From the cell containing the given text, extract its center point as [x, y] coordinate. 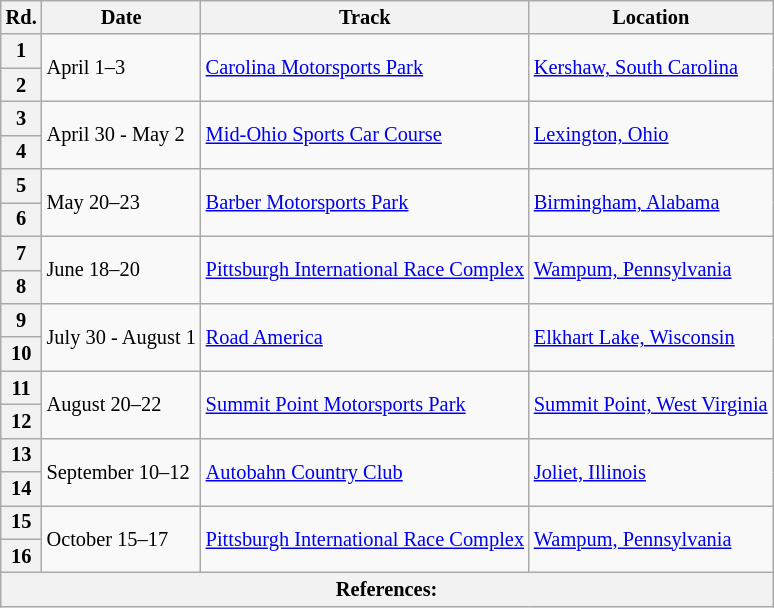
Date [122, 17]
Birmingham, Alabama [651, 202]
11 [22, 388]
15 [22, 522]
5 [22, 186]
April 1–3 [122, 68]
Mid-Ohio Sports Car Course [365, 134]
6 [22, 219]
References: [387, 589]
June 18–20 [122, 270]
Rd. [22, 17]
August 20–22 [122, 404]
14 [22, 489]
Summit Point, West Virginia [651, 404]
1 [22, 51]
Autobahn Country Club [365, 472]
3 [22, 118]
12 [22, 421]
Joliet, Illinois [651, 472]
7 [22, 253]
Road America [365, 336]
July 30 - August 1 [122, 336]
Kershaw, South Carolina [651, 68]
2 [22, 85]
10 [22, 354]
September 10–12 [122, 472]
April 30 - May 2 [122, 134]
13 [22, 455]
October 15–17 [122, 538]
9 [22, 320]
Lexington, Ohio [651, 134]
Summit Point Motorsports Park [365, 404]
Location [651, 17]
Barber Motorsports Park [365, 202]
May 20–23 [122, 202]
4 [22, 152]
Track [365, 17]
Carolina Motorsports Park [365, 68]
Elkhart Lake, Wisconsin [651, 336]
16 [22, 556]
8 [22, 287]
